Scan for the cell matching the given text and deliver its (X, Y) coordinate at center. 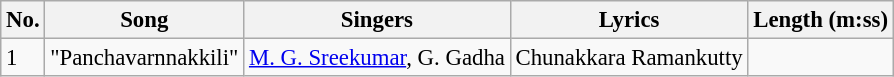
Lyrics (629, 20)
No. (23, 20)
Chunakkara Ramankutty (629, 58)
"Panchavarnnakkili" (144, 58)
Singers (378, 20)
Length (m:ss) (820, 20)
Song (144, 20)
1 (23, 58)
M. G. Sreekumar, G. Gadha (378, 58)
